Locate the cell with the specified text and output its [X, Y] center coordinate. 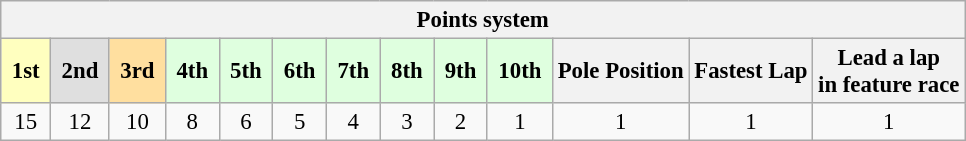
10 [137, 122]
5 [300, 122]
7th [353, 72]
6 [246, 122]
Points system [483, 20]
12 [80, 122]
4th [192, 72]
8th [407, 72]
1st [26, 72]
3rd [137, 72]
3 [407, 122]
2nd [80, 72]
Pole Position [620, 72]
6th [300, 72]
Lead a lapin feature race [889, 72]
Fastest Lap [751, 72]
2 [461, 122]
5th [246, 72]
9th [461, 72]
4 [353, 122]
10th [520, 72]
15 [26, 122]
8 [192, 122]
